Identify which cell holds the provided text, then report its (X, Y) central coordinate. 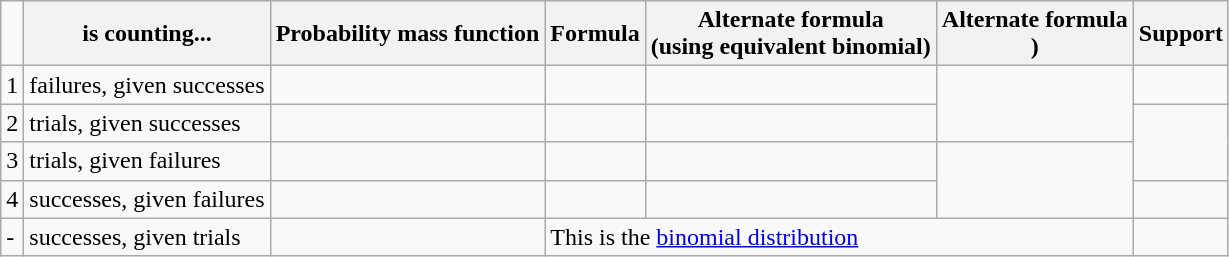
Alternate formula) (1034, 34)
- (12, 237)
is counting... (147, 34)
4 (12, 199)
This is the binomial distribution (840, 237)
Probability mass function (408, 34)
2 (12, 123)
Alternate formula(using equivalent binomial) (790, 34)
trials, given successes (147, 123)
successes, given failures (147, 199)
failures, given successes (147, 85)
1 (12, 85)
successes, given trials (147, 237)
trials, given failures (147, 161)
Support (1180, 34)
3 (12, 161)
Formula (595, 34)
